Provide the [x, y] coordinate of the cell's center where the given text is located.  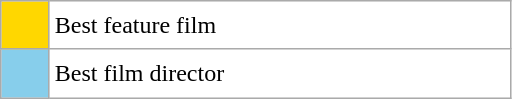
Best feature film [280, 26]
Best film director [280, 74]
